Find where the given text appears and provide that cell's center as (X, Y) coordinate. 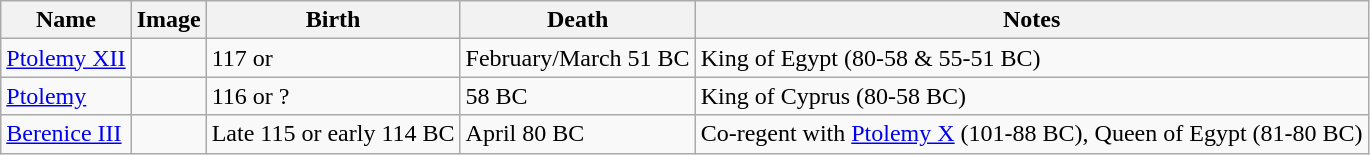
58 BC (578, 96)
Ptolemy XII (66, 58)
King of Egypt (80-58 & 55-51 BC) (1032, 58)
April 80 BC (578, 134)
Birth (333, 20)
Image (168, 20)
King of Cyprus (80-58 BC) (1032, 96)
116 or ? (333, 96)
Notes (1032, 20)
February/March 51 BC (578, 58)
Berenice III (66, 134)
Name (66, 20)
117 or (333, 58)
Co-regent with Ptolemy X (101-88 BC), Queen of Egypt (81-80 BC) (1032, 134)
Late 115 or early 114 BC (333, 134)
Death (578, 20)
Ptolemy (66, 96)
